Pinpoint the cell where the given text exists, returning its [x, y] midpoint coordinate. 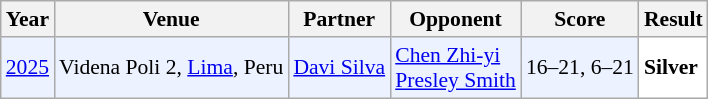
Year [28, 19]
Silver [674, 68]
Chen Zhi-yi Presley Smith [456, 68]
Score [580, 19]
Videna Poli 2, Lima, Peru [171, 68]
Partner [339, 19]
Result [674, 19]
Opponent [456, 19]
16–21, 6–21 [580, 68]
Davi Silva [339, 68]
Venue [171, 19]
2025 [28, 68]
